Find where the given text appears and provide that cell's center as (X, Y) coordinate. 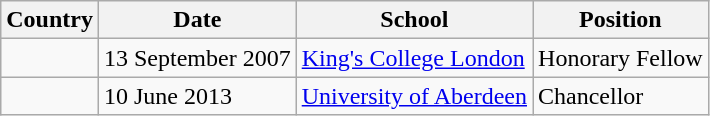
13 September 2007 (197, 58)
University of Aberdeen (414, 96)
School (414, 20)
Position (621, 20)
King's College London (414, 58)
Country (50, 20)
Chancellor (621, 96)
Date (197, 20)
10 June 2013 (197, 96)
Honorary Fellow (621, 58)
